Provide the (x, y) coordinate of the cell's center where the given text is located.  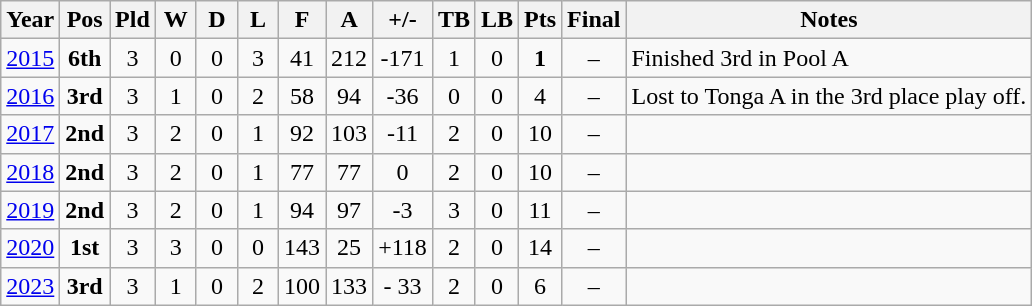
41 (302, 58)
A (350, 20)
F (302, 20)
2018 (30, 172)
- 33 (403, 286)
11 (540, 210)
100 (302, 286)
Pts (540, 20)
LB (496, 20)
-36 (403, 96)
4 (540, 96)
Final (594, 20)
L (258, 20)
-171 (403, 58)
97 (350, 210)
6 (540, 286)
-3 (403, 210)
Year (30, 20)
+118 (403, 248)
+/- (403, 20)
143 (302, 248)
2017 (30, 134)
Notes (829, 20)
212 (350, 58)
58 (302, 96)
2020 (30, 248)
2015 (30, 58)
103 (350, 134)
14 (540, 248)
-11 (403, 134)
92 (302, 134)
W (176, 20)
D (216, 20)
25 (350, 248)
6th (85, 58)
Pos (85, 20)
133 (350, 286)
2023 (30, 286)
2016 (30, 96)
Lost to Tonga A in the 3rd place play off. (829, 96)
2019 (30, 210)
TB (454, 20)
Finished 3rd in Pool A (829, 58)
Pld (133, 20)
1st (85, 248)
